For the text-containing cell, return its midpoint in (x, y) coordinate format. 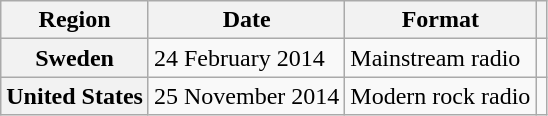
24 February 2014 (246, 58)
United States (75, 96)
25 November 2014 (246, 96)
Modern rock radio (440, 96)
Date (246, 20)
Sweden (75, 58)
Mainstream radio (440, 58)
Format (440, 20)
Region (75, 20)
